Detect which cell encompasses the target text, then output its (X, Y) center coordinate. 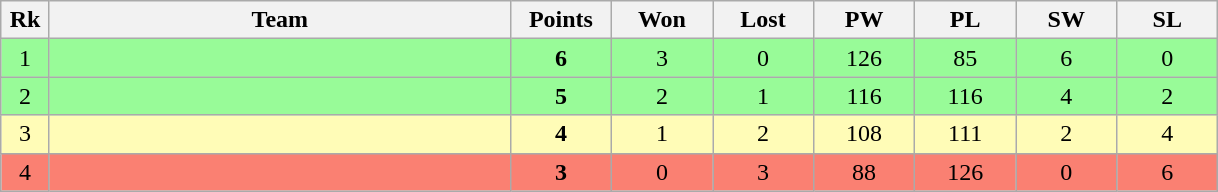
Team (280, 20)
Rk (26, 20)
108 (864, 134)
SL (1168, 20)
SW (1066, 20)
111 (966, 134)
Points (560, 20)
Won (662, 20)
5 (560, 96)
88 (864, 172)
Lost (762, 20)
PL (966, 20)
85 (966, 58)
PW (864, 20)
